Determine the [x, y] coordinate at the center of the cell enclosing the given text.  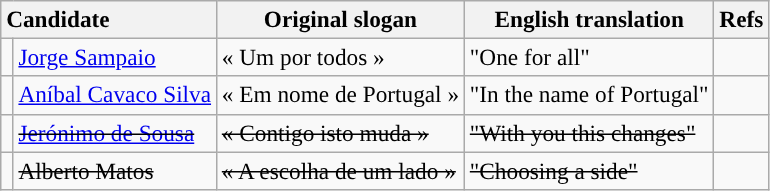
Jerónimo de Sousa [114, 133]
"In the name of Portugal" [589, 95]
Original slogan [340, 19]
"With you this changes" [589, 133]
« Um por todos » [340, 57]
Refs [742, 19]
Alberto Matos [114, 170]
Aníbal Cavaco Silva [114, 95]
"Choosing a side" [589, 170]
« A escolha de um lado » [340, 170]
« Contigo isto muda » [340, 133]
Candidate [109, 19]
Jorge Sampaio [114, 57]
English translation [589, 19]
« Em nome de Portugal » [340, 95]
"One for all" [589, 57]
